Provide the (x, y) coordinate of the cell's center where the given text is located.  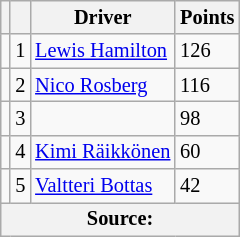
1 (20, 51)
Source: (120, 219)
Kimi Räikkönen (102, 152)
126 (207, 51)
4 (20, 152)
5 (20, 186)
Valtteri Bottas (102, 186)
42 (207, 186)
Points (207, 17)
98 (207, 118)
Nico Rosberg (102, 85)
116 (207, 85)
2 (20, 85)
Lewis Hamilton (102, 51)
Driver (102, 17)
3 (20, 118)
60 (207, 152)
